Locate the cell with the specified text and output its (X, Y) center coordinate. 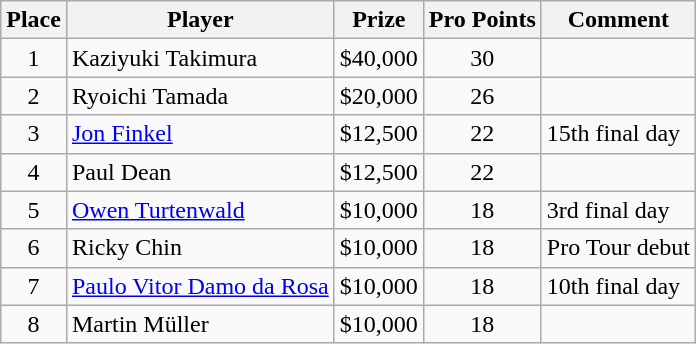
Paulo Vitor Damo da Rosa (200, 286)
Place (34, 20)
26 (482, 96)
3 (34, 134)
Paul Dean (200, 172)
6 (34, 248)
30 (482, 58)
Martin Müller (200, 324)
10th final day (618, 286)
Kaziyuki Takimura (200, 58)
7 (34, 286)
3rd final day (618, 210)
8 (34, 324)
Prize (378, 20)
Ryoichi Tamada (200, 96)
Pro Tour debut (618, 248)
Pro Points (482, 20)
Comment (618, 20)
5 (34, 210)
4 (34, 172)
$40,000 (378, 58)
Owen Turtenwald (200, 210)
2 (34, 96)
1 (34, 58)
Jon Finkel (200, 134)
$20,000 (378, 96)
15th final day (618, 134)
Player (200, 20)
Ricky Chin (200, 248)
